Return [x, y] of the center of cell containing provided text 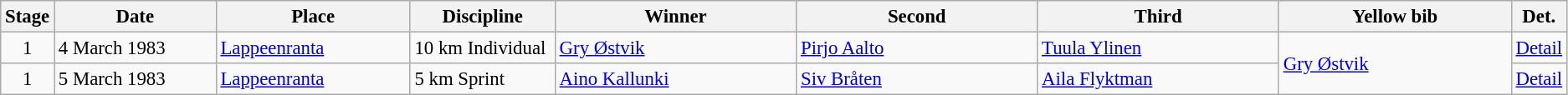
Stage [28, 17]
Second [917, 17]
Pirjo Aalto [917, 48]
Third [1158, 17]
Winner [675, 17]
4 March 1983 [135, 48]
Siv Bråten [917, 79]
Date [135, 17]
Tuula Ylinen [1158, 48]
5 March 1983 [135, 79]
Discipline [482, 17]
5 km Sprint [482, 79]
Aino Kallunki [675, 79]
Det. [1539, 17]
Place [313, 17]
Yellow bib [1395, 17]
Aila Flyktman [1158, 79]
10 km Individual [482, 48]
